Detect which cell encompasses the target text, then output its (x, y) center coordinate. 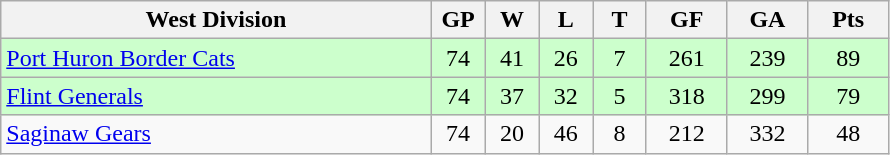
261 (686, 58)
GA (768, 20)
212 (686, 134)
GF (686, 20)
W (512, 20)
Flint Generals (216, 96)
Pts (848, 20)
318 (686, 96)
79 (848, 96)
32 (566, 96)
26 (566, 58)
239 (768, 58)
89 (848, 58)
46 (566, 134)
L (566, 20)
48 (848, 134)
West Division (216, 20)
299 (768, 96)
41 (512, 58)
Saginaw Gears (216, 134)
GP (458, 20)
7 (620, 58)
5 (620, 96)
37 (512, 96)
20 (512, 134)
8 (620, 134)
332 (768, 134)
T (620, 20)
Port Huron Border Cats (216, 58)
